Pinpoint the cell where the given text exists, returning its [X, Y] midpoint coordinate. 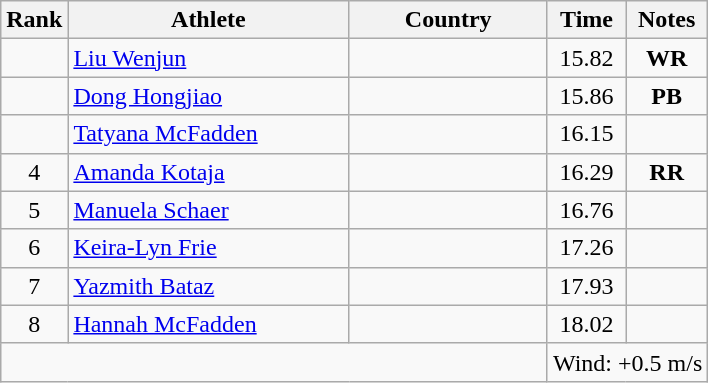
Time [586, 20]
17.26 [586, 248]
18.02 [586, 324]
Tatyana McFadden [208, 134]
Country [448, 20]
Rank [34, 20]
Amanda Kotaja [208, 172]
Wind: +0.5 m/s [627, 362]
4 [34, 172]
RR [667, 172]
5 [34, 210]
PB [667, 96]
Notes [667, 20]
16.76 [586, 210]
WR [667, 58]
15.82 [586, 58]
7 [34, 286]
Athlete [208, 20]
16.29 [586, 172]
Hannah McFadden [208, 324]
Manuela Schaer [208, 210]
Yazmith Bataz [208, 286]
15.86 [586, 96]
16.15 [586, 134]
6 [34, 248]
Liu Wenjun [208, 58]
8 [34, 324]
Keira-Lyn Frie [208, 248]
Dong Hongjiao [208, 96]
17.93 [586, 286]
